Return the (x, y) coordinate for the center point of the cell that contains the specified text.  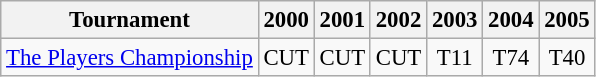
T40 (567, 58)
The Players Championship (130, 58)
Tournament (130, 20)
2002 (398, 20)
2003 (455, 20)
2000 (286, 20)
2005 (567, 20)
2004 (511, 20)
T11 (455, 58)
T74 (511, 58)
2001 (342, 20)
